Provide the [X, Y] coordinate of the cell's center where the given text is located.  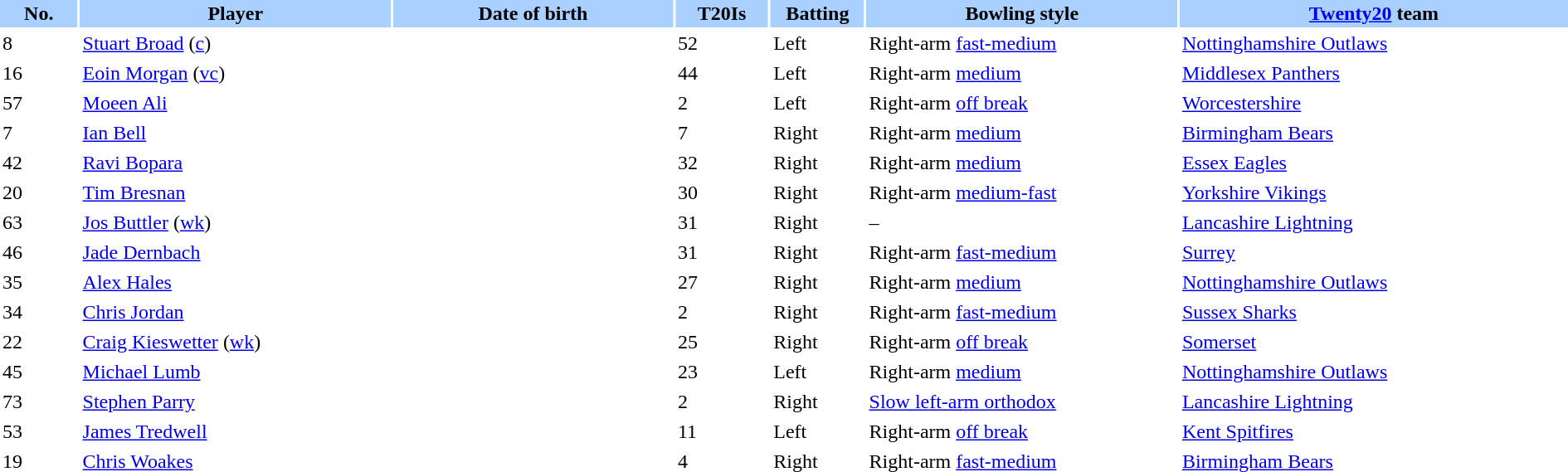
Jade Dernbach [236, 252]
Right-arm medium-fast [1022, 192]
16 [39, 73]
73 [39, 401]
20 [39, 192]
Stuart Broad (c) [236, 43]
James Tredwell [236, 431]
53 [39, 431]
No. [39, 13]
Ravi Bopara [236, 163]
– [1022, 222]
Somerset [1374, 342]
T20Is [722, 13]
8 [39, 43]
Bowling style [1022, 13]
45 [39, 372]
35 [39, 282]
44 [722, 73]
Moeen Ali [236, 103]
52 [722, 43]
27 [722, 282]
25 [722, 342]
Batting [817, 13]
32 [722, 163]
Slow left-arm orthodox [1022, 401]
42 [39, 163]
Twenty20 team [1374, 13]
Craig Kieswetter (wk) [236, 342]
Alex Hales [236, 282]
Sussex Sharks [1374, 312]
Jos Buttler (wk) [236, 222]
30 [722, 192]
22 [39, 342]
Michael Lumb [236, 372]
Yorkshire Vikings [1374, 192]
Surrey [1374, 252]
63 [39, 222]
Essex Eagles [1374, 163]
Date of birth [533, 13]
Chris Jordan [236, 312]
11 [722, 431]
Stephen Parry [236, 401]
46 [39, 252]
57 [39, 103]
Middlesex Panthers [1374, 73]
Kent Spitfires [1374, 431]
Eoin Morgan (vc) [236, 73]
Tim Bresnan [236, 192]
Ian Bell [236, 133]
Worcestershire [1374, 103]
34 [39, 312]
Player [236, 13]
23 [722, 372]
Birmingham Bears [1374, 133]
